Search for the cell housing the specified text and yield its (x, y) center coordinate. 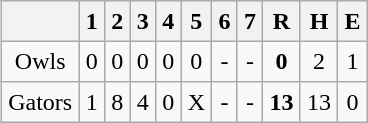
Owls (40, 61)
3 (143, 21)
R (282, 21)
6 (225, 21)
X (196, 102)
7 (250, 21)
H (319, 21)
5 (196, 21)
Gators (40, 102)
E (353, 21)
8 (117, 102)
